For the text-containing cell, return its midpoint in [x, y] coordinate format. 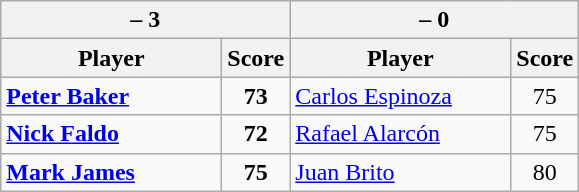
Juan Brito [400, 172]
Rafael Alarcón [400, 134]
72 [256, 134]
Mark James [112, 172]
– 0 [434, 20]
Nick Faldo [112, 134]
73 [256, 96]
Peter Baker [112, 96]
– 3 [146, 20]
Carlos Espinoza [400, 96]
80 [545, 172]
